Return the (X, Y) coordinate for the center point of the cell that contains the specified text.  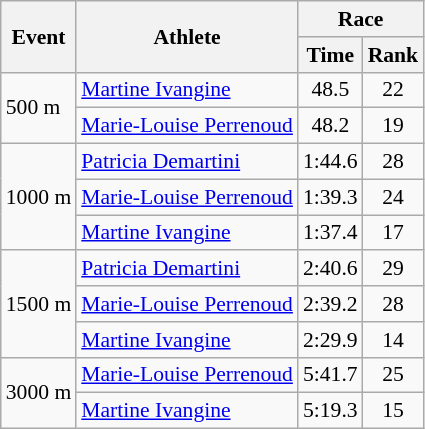
15 (394, 411)
Event (38, 36)
14 (394, 340)
19 (394, 126)
5:41.7 (330, 375)
2:39.2 (330, 304)
29 (394, 269)
48.2 (330, 126)
Time (330, 55)
1:39.3 (330, 197)
5:19.3 (330, 411)
2:40.6 (330, 269)
Athlete (187, 36)
22 (394, 90)
24 (394, 197)
1:44.6 (330, 162)
1500 m (38, 304)
1:37.4 (330, 233)
Rank (394, 55)
25 (394, 375)
48.5 (330, 90)
17 (394, 233)
Race (360, 19)
3000 m (38, 392)
1000 m (38, 198)
500 m (38, 108)
2:29.9 (330, 340)
